Detect which cell encompasses the target text, then output its [x, y] center coordinate. 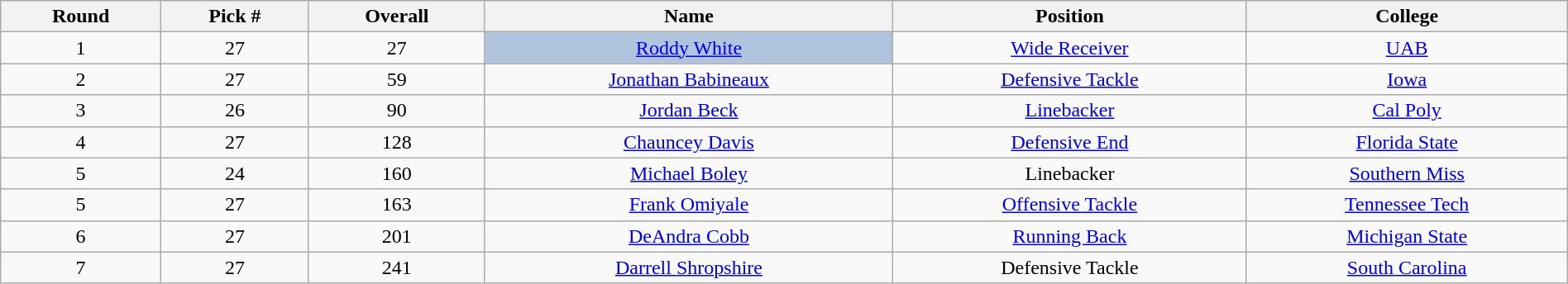
Southern Miss [1407, 173]
Pick # [235, 17]
South Carolina [1407, 267]
Iowa [1407, 79]
24 [235, 173]
1 [81, 48]
6 [81, 236]
4 [81, 142]
Wide Receiver [1070, 48]
59 [397, 79]
Position [1070, 17]
Michigan State [1407, 236]
128 [397, 142]
Florida State [1407, 142]
Tennessee Tech [1407, 205]
163 [397, 205]
Round [81, 17]
3 [81, 111]
Overall [397, 17]
2 [81, 79]
Defensive End [1070, 142]
7 [81, 267]
Michael Boley [689, 173]
College [1407, 17]
UAB [1407, 48]
Darrell Shropshire [689, 267]
Frank Omiyale [689, 205]
26 [235, 111]
Jordan Beck [689, 111]
Running Back [1070, 236]
Jonathan Babineaux [689, 79]
Name [689, 17]
Chauncey Davis [689, 142]
DeAndra Cobb [689, 236]
Cal Poly [1407, 111]
160 [397, 173]
Roddy White [689, 48]
201 [397, 236]
Offensive Tackle [1070, 205]
241 [397, 267]
90 [397, 111]
